Pinpoint the cell where the given text exists, returning its [x, y] midpoint coordinate. 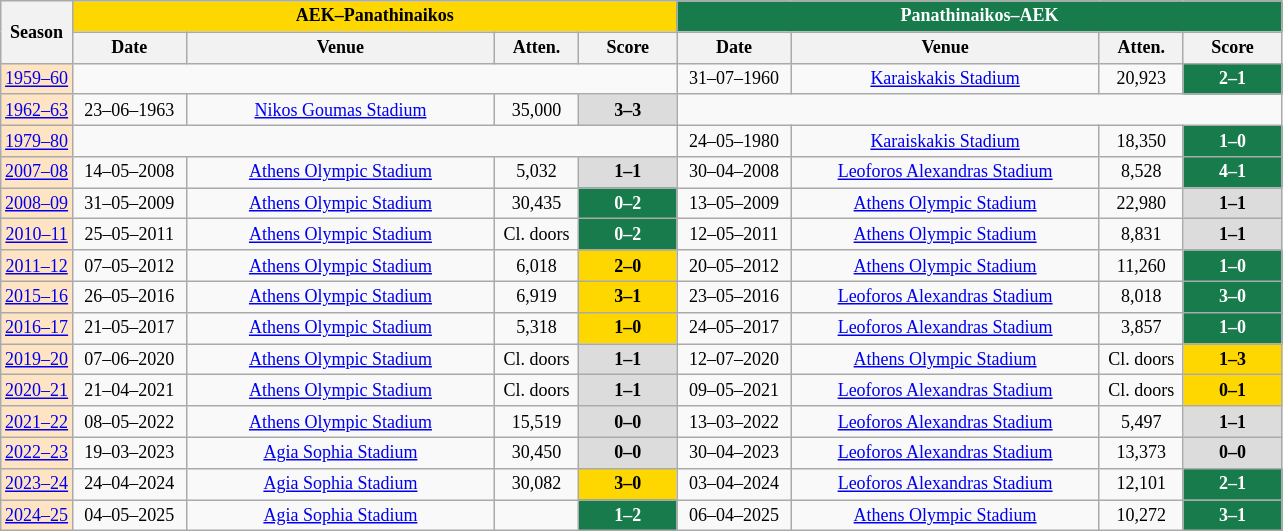
23–06–1963 [129, 110]
12–05–2011 [734, 234]
10,272 [1141, 516]
13–05–2009 [734, 204]
24–05–1980 [734, 140]
12,101 [1141, 484]
21–04–2021 [129, 390]
1–2 [628, 516]
07–06–2020 [129, 360]
03–04–2024 [734, 484]
2024–25 [37, 516]
18,350 [1141, 140]
30–04–2008 [734, 172]
06–04–2025 [734, 516]
2019–20 [37, 360]
8,018 [1141, 296]
35,000 [537, 110]
12–07–2020 [734, 360]
31–05–2009 [129, 204]
07–05–2012 [129, 266]
22,980 [1141, 204]
2007–08 [37, 172]
Panathinaikos–AEK [980, 16]
5,318 [537, 328]
08–05–2022 [129, 422]
25–05–2011 [129, 234]
20,923 [1141, 78]
6,018 [537, 266]
4–1 [1232, 172]
19–03–2023 [129, 452]
13,373 [1141, 452]
2021–22 [37, 422]
30,450 [537, 452]
13–03–2022 [734, 422]
2011–12 [37, 266]
1–3 [1232, 360]
20–05–2012 [734, 266]
8,528 [1141, 172]
30,082 [537, 484]
26–05–2016 [129, 296]
0–1 [1232, 390]
23–05–2016 [734, 296]
21–05–2017 [129, 328]
Nikos Goumas Stadium [340, 110]
2010–11 [37, 234]
5,497 [1141, 422]
24–05–2017 [734, 328]
2016–17 [37, 328]
31–07–1960 [734, 78]
3–3 [628, 110]
5,032 [537, 172]
AEK–Panathinaikos [374, 16]
04–05–2025 [129, 516]
2022–23 [37, 452]
24–04–2024 [129, 484]
14–05–2008 [129, 172]
2015–16 [37, 296]
8,831 [1141, 234]
11,260 [1141, 266]
Season [37, 32]
30,435 [537, 204]
09–05–2021 [734, 390]
2023–24 [37, 484]
1962–63 [37, 110]
30–04–2023 [734, 452]
1959–60 [37, 78]
2–0 [628, 266]
2020–21 [37, 390]
3,857 [1141, 328]
6,919 [537, 296]
15,519 [537, 422]
2008–09 [37, 204]
1979–80 [37, 140]
